Search for the cell housing the specified text and yield its (X, Y) center coordinate. 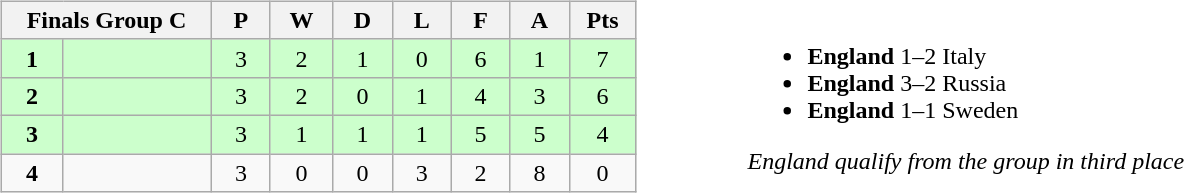
W (302, 20)
Finals Group C (106, 20)
L (422, 20)
D (363, 20)
F (480, 20)
Pts (602, 20)
P (241, 20)
7 (602, 58)
A (540, 20)
8 (540, 173)
